Extract the (X, Y) coordinate from the center of the cell holding the provided text.  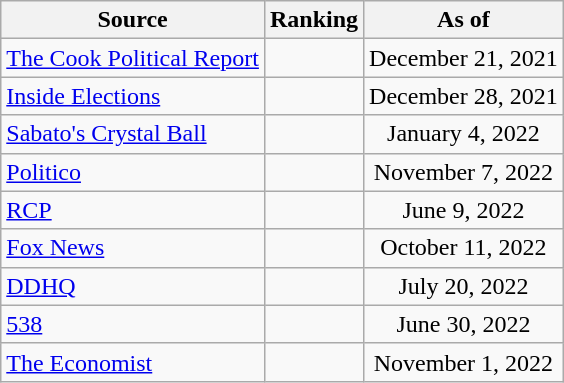
The Cook Political Report (133, 58)
June 9, 2022 (464, 210)
Sabato's Crystal Ball (133, 134)
As of (464, 20)
Fox News (133, 248)
December 28, 2021 (464, 96)
October 11, 2022 (464, 248)
July 20, 2022 (464, 286)
Politico (133, 172)
RCP (133, 210)
November 1, 2022 (464, 362)
January 4, 2022 (464, 134)
DDHQ (133, 286)
The Economist (133, 362)
December 21, 2021 (464, 58)
538 (133, 324)
November 7, 2022 (464, 172)
June 30, 2022 (464, 324)
Source (133, 20)
Inside Elections (133, 96)
Ranking (314, 20)
